Locate the cell with the specified text and output its [X, Y] center coordinate. 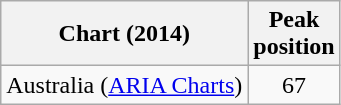
Peakposition [294, 34]
Australia (ARIA Charts) [124, 85]
67 [294, 85]
Chart (2014) [124, 34]
